Scan for the cell matching the given text and deliver its (X, Y) coordinate at center. 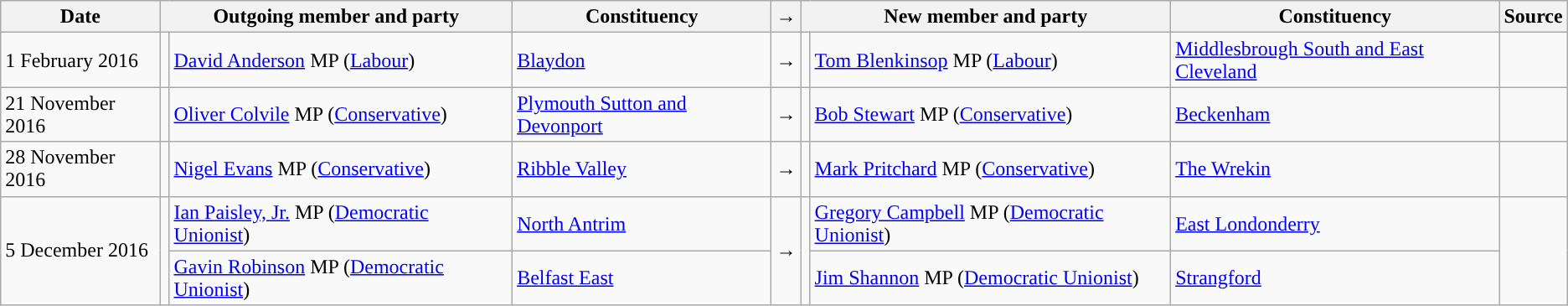
Tom Blenkinsop MP (Labour) (990, 60)
Date (80, 17)
21 November 2016 (80, 114)
Gregory Campbell MP (Democratic Unionist) (990, 223)
North Antrim (642, 223)
1 February 2016 (80, 60)
28 November 2016 (80, 169)
Source (1533, 17)
Belfast East (642, 278)
Beckenham (1335, 114)
Bob Stewart MP (Conservative) (990, 114)
The Wrekin (1335, 169)
Gavin Robinson MP (Democratic Unionist) (341, 278)
Oliver Colvile MP (Conservative) (341, 114)
East Londonderry (1335, 223)
David Anderson MP (Labour) (341, 60)
Outgoing member and party (337, 17)
Nigel Evans MP (Conservative) (341, 169)
Middlesbrough South and East Cleveland (1335, 60)
Mark Pritchard MP (Conservative) (990, 169)
5 December 2016 (80, 251)
Blaydon (642, 60)
Strangford (1335, 278)
Ribble Valley (642, 169)
Plymouth Sutton and Devonport (642, 114)
Ian Paisley, Jr. MP (Democratic Unionist) (341, 223)
New member and party (986, 17)
Jim Shannon MP (Democratic Unionist) (990, 278)
